Search for the cell housing the specified text and yield its (X, Y) center coordinate. 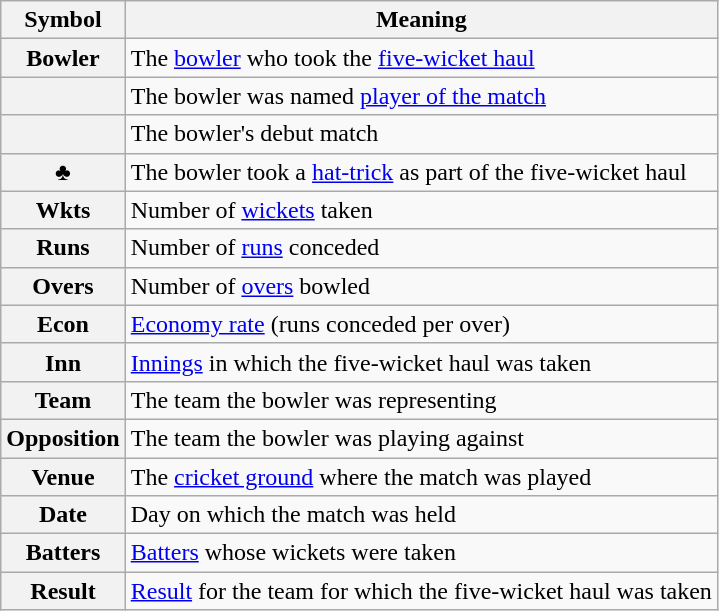
Result (63, 591)
Result for the team for which the five-wicket haul was taken (421, 591)
Team (63, 400)
Opposition (63, 438)
The bowler was named player of the match (421, 96)
Economy rate (runs conceded per over) (421, 324)
Meaning (421, 20)
Overs (63, 286)
Econ (63, 324)
The team the bowler was playing against (421, 438)
Day on which the match was held (421, 515)
The bowler who took the five-wicket haul (421, 58)
Runs (63, 248)
Batters whose wickets were taken (421, 553)
Wkts (63, 210)
Batters (63, 553)
The team the bowler was representing (421, 400)
Number of runs conceded (421, 248)
Number of wickets taken (421, 210)
The bowler's debut match (421, 134)
Symbol (63, 20)
Number of overs bowled (421, 286)
Innings in which the five-wicket haul was taken (421, 362)
The cricket ground where the match was played (421, 477)
Bowler (63, 58)
Date (63, 515)
Venue (63, 477)
♣ (63, 172)
Inn (63, 362)
The bowler took a hat-trick as part of the five-wicket haul (421, 172)
